Detect which cell encompasses the target text, then output its (x, y) center coordinate. 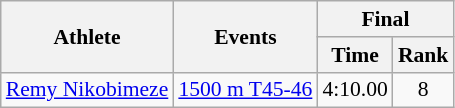
Final (385, 19)
1500 m T45-46 (245, 90)
Remy Nikobimeze (88, 90)
Athlete (88, 36)
4:10.00 (354, 90)
8 (424, 90)
Rank (424, 55)
Events (245, 36)
Time (354, 55)
